For the text-containing cell, return its midpoint in (X, Y) coordinate format. 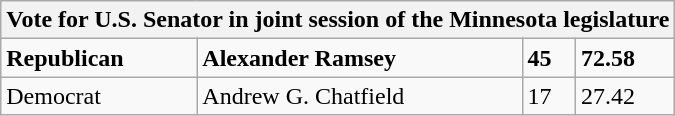
45 (549, 58)
Andrew G. Chatfield (360, 96)
Democrat (99, 96)
Republican (99, 58)
17 (549, 96)
72.58 (626, 58)
Vote for U.S. Senator in joint session of the Minnesota legislature (338, 20)
Alexander Ramsey (360, 58)
27.42 (626, 96)
